Detect which cell encompasses the target text, then output its [x, y] center coordinate. 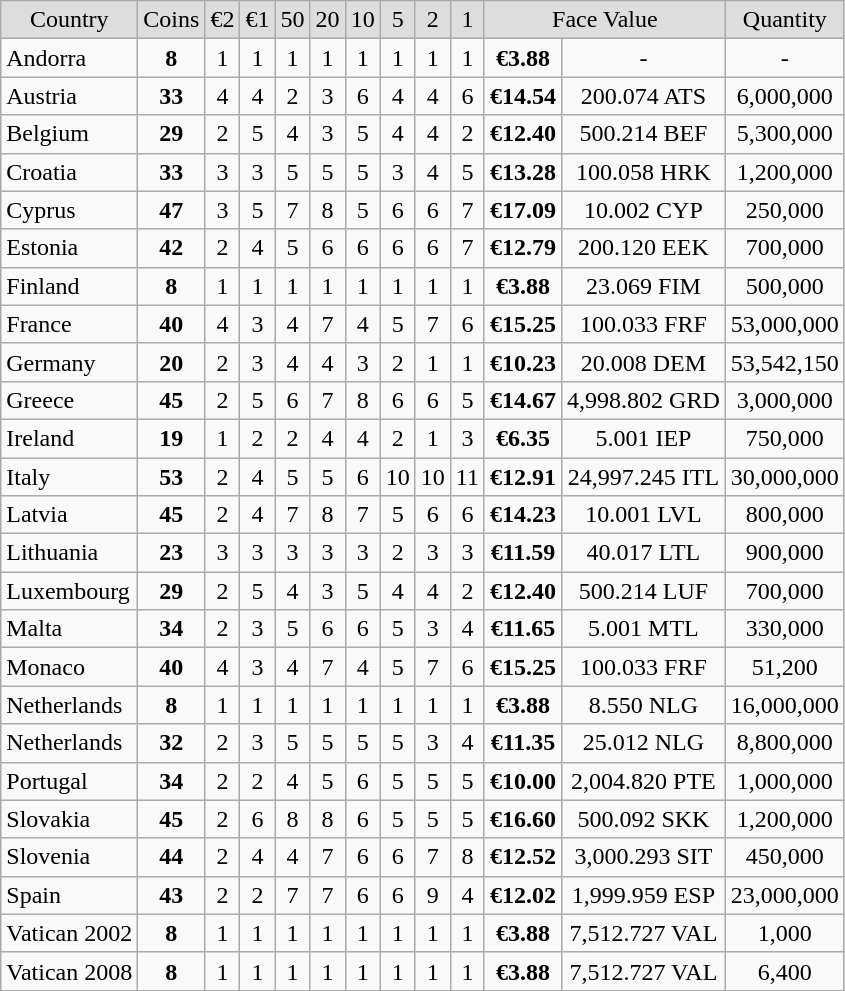
€16.60 [522, 819]
€11.59 [522, 553]
500.092 SKK [644, 819]
25.012 NLG [644, 743]
9 [432, 895]
Austria [70, 96]
5.001 MTL [644, 629]
€12.02 [522, 895]
330,000 [784, 629]
3,000.293 SIT [644, 857]
500.214 BEF [644, 134]
47 [172, 210]
€14.67 [522, 400]
500.214 LUF [644, 591]
€2 [222, 20]
Estonia [70, 248]
10.001 LVL [644, 515]
Slovenia [70, 857]
200.074 ATS [644, 96]
€14.23 [522, 515]
€6.35 [522, 438]
France [70, 324]
23 [172, 553]
Coins [172, 20]
Luxembourg [70, 591]
19 [172, 438]
Lithuania [70, 553]
5.001 IEP [644, 438]
Spain [70, 895]
Vatican 2002 [70, 933]
Finland [70, 286]
24,997.245 ITL [644, 477]
8.550 NLG [644, 705]
€12.91 [522, 477]
€12.79 [522, 248]
8,800,000 [784, 743]
€14.54 [522, 96]
250,000 [784, 210]
€10.00 [522, 781]
€11.65 [522, 629]
100.058 HRK [644, 172]
53,000,000 [784, 324]
1,000,000 [784, 781]
1,000 [784, 933]
10.002 CYP [644, 210]
Latvia [70, 515]
30,000,000 [784, 477]
800,000 [784, 515]
50 [292, 20]
5,300,000 [784, 134]
Malta [70, 629]
Face Value [604, 20]
6,400 [784, 971]
16,000,000 [784, 705]
Belgium [70, 134]
Country [70, 20]
€10.23 [522, 362]
Croatia [70, 172]
Germany [70, 362]
11 [467, 477]
4,998.802 GRD [644, 400]
Slovakia [70, 819]
Ireland [70, 438]
Cyprus [70, 210]
23.069 FIM [644, 286]
€12.52 [522, 857]
53,542,150 [784, 362]
44 [172, 857]
Quantity [784, 20]
32 [172, 743]
2,004.820 PTE [644, 781]
€17.09 [522, 210]
3,000,000 [784, 400]
€1 [258, 20]
Monaco [70, 667]
1,999.959 ESP [644, 895]
€11.35 [522, 743]
43 [172, 895]
40.017 LTL [644, 553]
500,000 [784, 286]
Greece [70, 400]
750,000 [784, 438]
Italy [70, 477]
200.120 EEK [644, 248]
23,000,000 [784, 895]
Portugal [70, 781]
Vatican 2008 [70, 971]
53 [172, 477]
900,000 [784, 553]
51,200 [784, 667]
€13.28 [522, 172]
20.008 DEM [644, 362]
6,000,000 [784, 96]
42 [172, 248]
450,000 [784, 857]
Andorra [70, 58]
